Determine the [X, Y] coordinate at the center of the cell enclosing the given text.  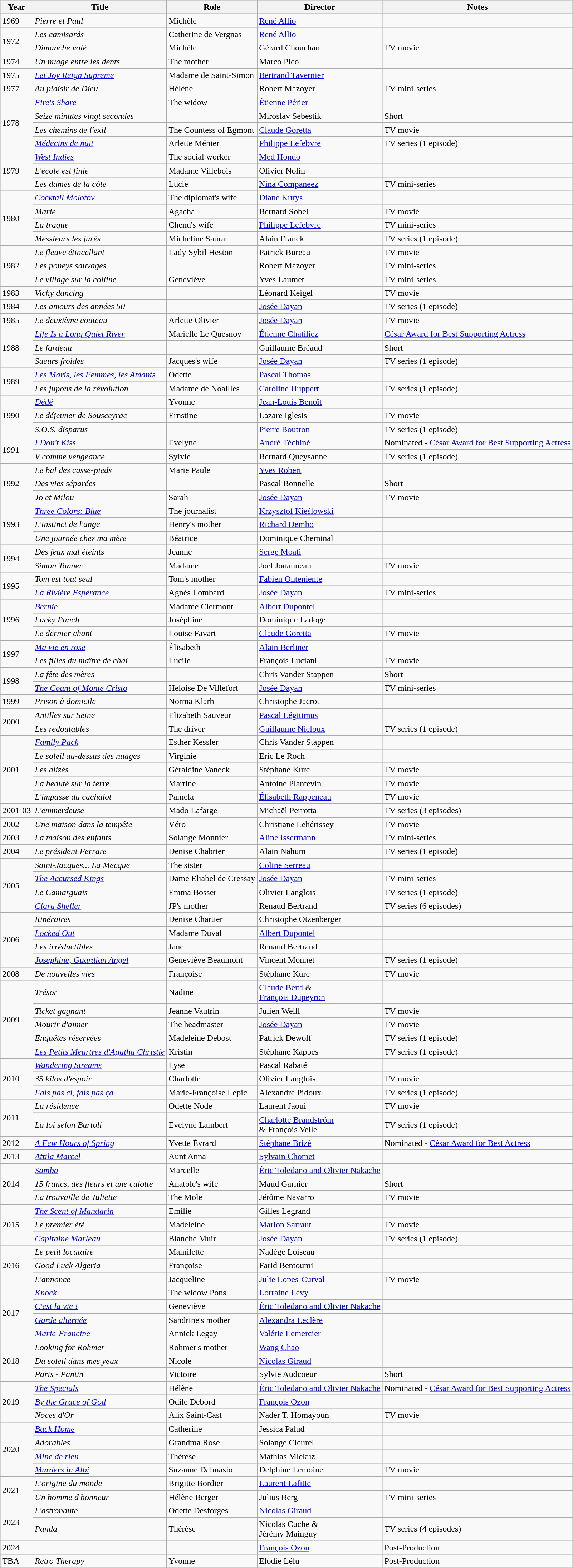
Madame Duval [212, 933]
Nicole [212, 1361]
Notes [477, 7]
2005 [16, 885]
Nicolas Cuche & Jérémy Mainguy [320, 1529]
Les filles du maître de chai [100, 661]
Christophe Otzenberger [320, 919]
Yves Laumet [320, 279]
L'emmerdeuse [100, 810]
C'est la vie ! [100, 1306]
The Accursed Kings [100, 879]
Élisabeth Rappeneau [320, 797]
Stéphane Kappes [320, 1051]
By the Grace of God [100, 1402]
Madame de Noailles [212, 388]
Lady Sybil Heston [212, 252]
Bernard Sobel [320, 211]
Tom's mother [212, 579]
1990 [16, 416]
Jean-Louis Benoît [320, 402]
Les alizés [100, 770]
Good Luck Algeria [100, 1265]
Heloise De Villefort [212, 688]
Jacques's wife [212, 361]
Pierre Boutron [320, 429]
Les redoutables [100, 729]
2024 [16, 1548]
1989 [16, 381]
A Few Hours of Spring [100, 1143]
2010 [16, 1079]
Wang Chao [320, 1347]
Des vies séparées [100, 484]
Arlette Olivier [212, 320]
Béatrice [212, 538]
Marie-Françoise Lepic [212, 1093]
Sandrine's mother [212, 1320]
Delphine Lemoine [320, 1470]
1998 [16, 681]
Norma Klarh [212, 702]
Adorables [100, 1442]
Nader T. Homayoun [320, 1415]
Madeleine Debost [212, 1038]
Les jupons de la révolution [100, 388]
1996 [16, 620]
La maison des enfants [100, 838]
Elodie Lélu [320, 1561]
Du soleil dans mes yeux [100, 1361]
Retro Therapy [100, 1561]
1980 [16, 218]
Denise Chabrier [212, 851]
I Don't Kiss [100, 443]
Joel Jouanneau [320, 565]
1977 [16, 89]
Marie-Francine [100, 1334]
The widow Pons [212, 1293]
Guillaume Nicloux [320, 729]
Le deuxième couteau [100, 320]
Bernie [100, 606]
Sylvie [212, 456]
Fire's Share [100, 102]
1975 [16, 75]
Les dames de la côte [100, 184]
Maud Garnier [320, 1184]
Yvette Évrard [212, 1143]
Martine [212, 783]
Geneviève Beaumont [212, 960]
Lyse [212, 1065]
Brigitte Bordier [212, 1483]
Le déjeuner de Sousceyrac [100, 416]
Agnès Lombard [212, 592]
2011 [16, 1118]
Panda [100, 1529]
Alix Saint-Cast [212, 1415]
Jessica Palud [320, 1429]
Pascal Légitimus [320, 715]
2003 [16, 838]
Fais pas ci, fais pas ça [100, 1093]
Un nuage entre les dents [100, 62]
2001-03 [16, 810]
Les chemins de l'exil [100, 130]
2023 [16, 1523]
1979 [16, 170]
La beauté sur la terre [100, 783]
Let Joy Reign Supreme [100, 75]
Family Pack [100, 742]
Caroline Huppert [320, 388]
Aline Issermann [320, 838]
Simon Tanner [100, 565]
Le village sur la colline [100, 279]
2008 [16, 974]
The diplomat's wife [212, 198]
Nina Companeez [320, 184]
Dominique Cheminal [320, 538]
Christophe Jacrot [320, 702]
Odette Node [212, 1106]
Une maison dans la tempête [100, 824]
2001 [16, 770]
L'impasse du cachalot [100, 797]
Alain Nahum [320, 851]
The Mole [212, 1197]
Dédé [100, 402]
Tom est tout seul [100, 579]
Emma Bosser [212, 892]
Jeanne [212, 552]
Solange Cicurel [320, 1442]
1982 [16, 266]
The Scent of Mandarin [100, 1211]
Pascal Rabaté [320, 1065]
TV series (6 episodes) [477, 906]
Annick Legay [212, 1334]
The sister [212, 865]
Laurent Lafitte [320, 1483]
2016 [16, 1265]
Le fleuve étincellant [100, 252]
Noces d'Or [100, 1415]
L'astronaute [100, 1511]
Les Maris, les Femmes, les Amants [100, 375]
1969 [16, 21]
Guillaume Bréaud [320, 347]
Les camisards [100, 34]
1991 [16, 450]
Des feux mal éteints [100, 552]
Dominique Ladoge [320, 620]
Esther Kessler [212, 742]
Dame Eliabel de Cressay [212, 879]
2006 [16, 940]
Nominated - César Award for Best Actress [477, 1143]
2000 [16, 722]
Emilie [212, 1211]
Knock [100, 1293]
Élisabeth [212, 647]
Krzysztof Kieślowski [320, 511]
Antoine Plantevin [320, 783]
Charlotte [212, 1079]
Pamela [212, 797]
La Rivière Espérance [100, 592]
Micheline Saurat [212, 239]
De nouvelles vies [100, 974]
2015 [16, 1225]
Odette [212, 375]
Aunt Anna [212, 1157]
The Specials [100, 1388]
1978 [16, 123]
Sylvie Audcoeur [320, 1374]
2009 [16, 1020]
L'origine du monde [100, 1483]
The mother [212, 62]
The Count of Monte Cristo [100, 688]
Diane Kurys [320, 198]
1993 [16, 524]
Denise Chartier [212, 919]
Wandering Streams [100, 1065]
2012 [16, 1143]
Jacqueline [212, 1279]
35 kilos d'espoir [100, 1079]
Back Home [100, 1429]
Ma vie en rose [100, 647]
Enquêtes réservées [100, 1038]
Eric Le Roch [320, 756]
Alexandre Pidoux [320, 1093]
2002 [16, 824]
1995 [16, 586]
2017 [16, 1313]
Les amours des années 50 [100, 307]
Clara Sheller [100, 906]
Jérôme Navarro [320, 1197]
Trésor [100, 992]
Messieurs les jurés [100, 239]
Blanche Muir [212, 1238]
Une journée chez ma mère [100, 538]
Cocktail Molotov [100, 198]
The widow [212, 102]
Prison à domicile [100, 702]
Les Petits Meurtres d'Agatha Christie [100, 1051]
Vichy dancing [100, 293]
Pascal Bonnelle [320, 484]
Alain Franck [320, 239]
Mamilette [212, 1252]
TBA [16, 1561]
Pascal Thomas [320, 375]
Lazare Iglesis [320, 416]
Mine de rien [100, 1456]
Madame de Saint-Simon [212, 75]
Alain Berliner [320, 647]
Le dernier chant [100, 634]
Marco Pico [320, 62]
Odile Debord [212, 1402]
1984 [16, 307]
Locked Out [100, 933]
1974 [16, 62]
Charlotte Brandström & François Velle [320, 1125]
Madame Villebois [212, 171]
Le Camarguais [100, 892]
Le bal des casse-pieds [100, 470]
Marcelle [212, 1170]
Lucie [212, 184]
Henry's mother [212, 524]
L'instinct de l'ange [100, 524]
Stéphane Brizé [320, 1143]
Étienne Chatiliez [320, 334]
Le président Ferrare [100, 851]
The social worker [212, 157]
JP's mother [212, 906]
Chenu's wife [212, 225]
1999 [16, 702]
Catherine [212, 1429]
Julie Lopes-Curval [320, 1279]
Title [100, 7]
Le petit locataire [100, 1252]
Hélène Berger [212, 1497]
Ticket gagnant [100, 1011]
La trouvaille de Juliette [100, 1197]
Serge Moati [320, 552]
Bernard Queysanne [320, 456]
Louise Favart [212, 634]
1994 [16, 558]
Seize minutes vingt secondes [100, 116]
Sarah [212, 497]
Madame [212, 565]
Jeanne Vautrin [212, 1011]
2020 [16, 1449]
West Indies [100, 157]
Kristin [212, 1051]
2014 [16, 1184]
Au plaisir de Dieu [100, 89]
Patrick Bureau [320, 252]
15 francs, des fleurs et une culotte [100, 1184]
Jane [212, 947]
Marion Sarraut [320, 1225]
Sueurs froides [100, 361]
Léonard Keigel [320, 293]
Pierre et Paul [100, 21]
1985 [16, 320]
2019 [16, 1402]
Patrick Dewolf [320, 1038]
Year [16, 7]
Virginie [212, 756]
Étienne Périer [320, 102]
Dimanche volé [100, 48]
2018 [16, 1361]
Claude Berri & François Dupeyron [320, 992]
Laurent Jaoui [320, 1106]
Odette Desforges [212, 1511]
Evelyne [212, 443]
Miroslav Sebestik [320, 116]
Le soleil au-dessus des nuages [100, 756]
Véro [212, 824]
Rohmer's mother [212, 1347]
The driver [212, 729]
1972 [16, 41]
TV series (4 episodes) [477, 1529]
Yves Robert [320, 470]
François Luciani [320, 661]
Lucky Punch [100, 620]
Josephine, Guardian Angel [100, 960]
1983 [16, 293]
Alexandra Leclère [320, 1320]
La fête des mères [100, 674]
Agacha [212, 211]
Grandma Rose [212, 1442]
Marie Paule [212, 470]
César Award for Best Supporting Actress [477, 334]
Med Hondo [320, 157]
Médecins de nuit [100, 143]
2013 [16, 1157]
Looking for Rohmer [100, 1347]
Ernstine [212, 416]
Marielle Le Quesnoy [212, 334]
Le fardeau [100, 347]
Capitaine Marleau [100, 1238]
Victoire [212, 1374]
Samba [100, 1170]
Anatole's wife [212, 1184]
Sylvain Chomet [320, 1157]
Lorraine Lévy [320, 1293]
La traque [100, 225]
Life Is a Long Quiet River [100, 334]
Catherine de Vergnas [212, 34]
La loi selon Bartoli [100, 1125]
1992 [16, 484]
Paris - Pantin [100, 1374]
Fabien Onteniente [320, 579]
Madeleine [212, 1225]
Olivier Nolin [320, 171]
Murders in Albi [100, 1470]
Les irréductibles [100, 947]
The journalist [212, 511]
S.O.S. disparus [100, 429]
L'école est finie [100, 171]
Le premier été [100, 1225]
Attila Marcel [100, 1157]
TV series (3 episodes) [477, 810]
L'annonce [100, 1279]
Géraldine Vaneck [212, 770]
Role [212, 7]
Saint-Jacques... La Mecque [100, 865]
Arlette Ménier [212, 143]
Director [320, 7]
Bertrand Tavernier [320, 75]
Richard Dembo [320, 524]
The Countess of Egmont [212, 130]
André Téchiné [320, 443]
2021 [16, 1490]
Gilles Legrand [320, 1211]
Itinéraires [100, 919]
Marie [100, 211]
Gérard Chouchan [320, 48]
Solange Monnier [212, 838]
La résidence [100, 1106]
Mado Lafarge [212, 810]
V comme vengeance [100, 456]
Julius Berg [320, 1497]
Vincent Monnet [320, 960]
Mourir d'aimer [100, 1024]
Mathias Mlekuz [320, 1456]
Elizabeth Sauveur [212, 715]
Madame Clermont [212, 606]
Julien Weill [320, 1011]
2004 [16, 851]
Valérie Lemercier [320, 1334]
Michaël Perrotta [320, 810]
Farid Bentoumi [320, 1265]
The headmaster [212, 1024]
Evelyne Lambert [212, 1125]
Garde alternée [100, 1320]
1997 [16, 654]
Nadine [212, 992]
Three Colors: Blue [100, 511]
Lucile [212, 661]
Joséphine [212, 620]
Un homme d'honneur [100, 1497]
1988 [16, 347]
Suzanne Dalmasio [212, 1470]
Jo et Milou [100, 497]
Coline Serreau [320, 865]
Antilles sur Seine [100, 715]
Christiane Lehérissey [320, 824]
Nadège Loiseau [320, 1252]
Les poneys sauvages [100, 266]
